Scan for the cell matching the given text and deliver its [x, y] coordinate at center. 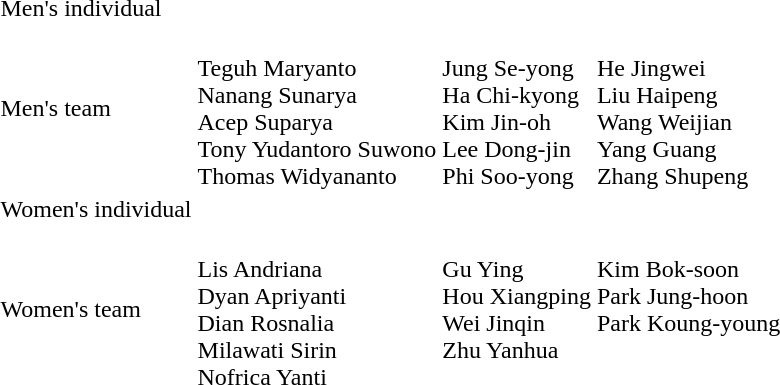
Jung Se-yongHa Chi-kyongKim Jin-ohLee Dong-jinPhi Soo-yong [517, 108]
Teguh MaryantoNanang SunaryaAcep SuparyaTony Yudantoro SuwonoThomas Widyananto [317, 108]
